From the cell containing the given text, extract its center point as [X, Y] coordinate. 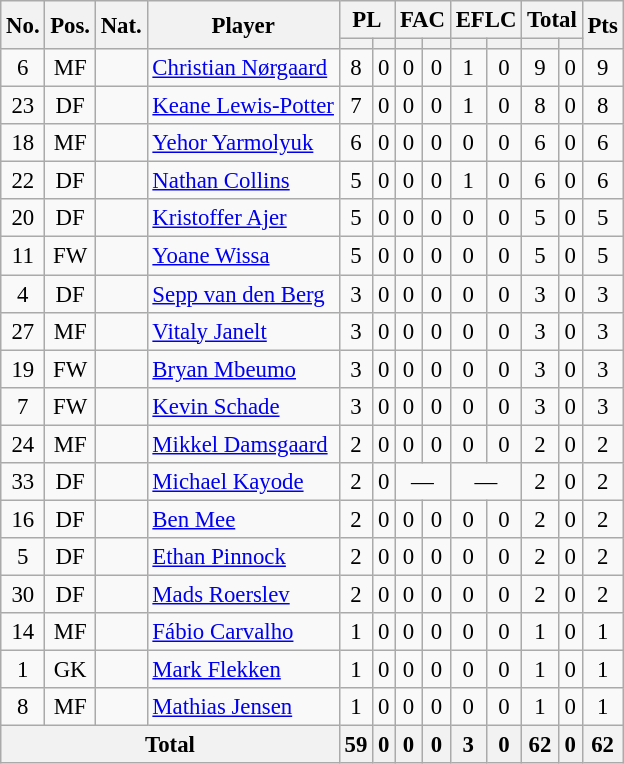
18 [23, 143]
19 [23, 369]
EFLC [486, 20]
Bryan Mbeumo [243, 369]
Ben Mee [243, 519]
Nat. [121, 25]
Yoane Wissa [243, 256]
59 [356, 745]
24 [23, 444]
Yehor Yarmolyuk [243, 143]
Player [243, 25]
PL [366, 20]
No. [23, 25]
Ethan Pinnock [243, 557]
Pos. [70, 25]
22 [23, 181]
Michael Kayode [243, 482]
Mark Flekken [243, 670]
Kristoffer Ajer [243, 219]
Nathan Collins [243, 181]
Mikkel Damsgaard [243, 444]
Mads Roerslev [243, 594]
23 [23, 106]
Fábio Carvalho [243, 632]
Kevin Schade [243, 406]
16 [23, 519]
Christian Nørgaard [243, 68]
GK [70, 670]
20 [23, 219]
Mathias Jensen [243, 707]
14 [23, 632]
Keane Lewis-Potter [243, 106]
27 [23, 331]
11 [23, 256]
Pts [602, 25]
Vitaly Janelt [243, 331]
FAC [423, 20]
4 [23, 294]
33 [23, 482]
30 [23, 594]
Sepp van den Berg [243, 294]
